Capture the cell that displays the provided text and extract its (x, y) central coordinate. 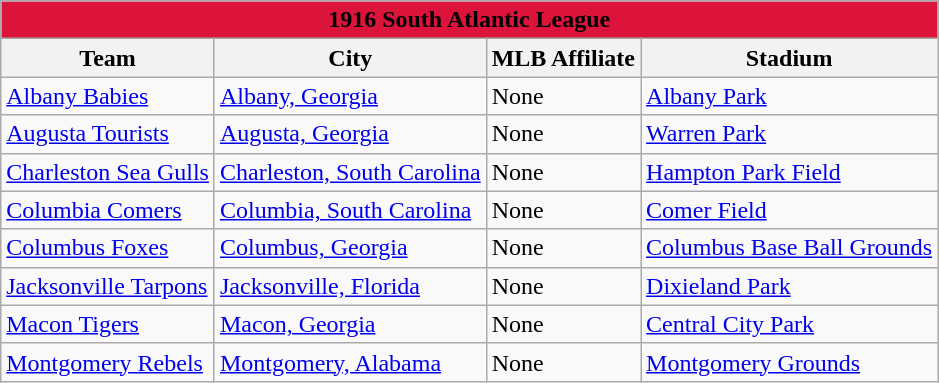
MLB Affiliate (563, 58)
1916 South Atlantic League (470, 20)
Columbus Foxes (108, 248)
Columbia, South Carolina (350, 210)
Dixieland Park (790, 286)
Jacksonville, Florida (350, 286)
Columbia Comers (108, 210)
Albany Babies (108, 96)
Team (108, 58)
Columbus Base Ball Grounds (790, 248)
Macon, Georgia (350, 324)
Augusta, Georgia (350, 134)
City (350, 58)
Albany Park (790, 96)
Montgomery, Alabama (350, 362)
Albany, Georgia (350, 96)
Montgomery Rebels (108, 362)
Charleston, South Carolina (350, 172)
Montgomery Grounds (790, 362)
Warren Park (790, 134)
Charleston Sea Gulls (108, 172)
Comer Field (790, 210)
Central City Park (790, 324)
Jacksonville Tarpons (108, 286)
Stadium (790, 58)
Hampton Park Field (790, 172)
Macon Tigers (108, 324)
Augusta Tourists (108, 134)
Columbus, Georgia (350, 248)
